Determine the [X, Y] coordinate at the center of the cell enclosing the given text.  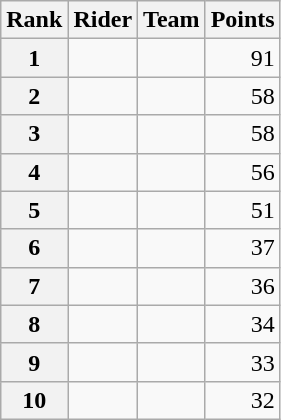
32 [242, 400]
91 [242, 58]
Rank [34, 20]
33 [242, 362]
10 [34, 400]
Team [172, 20]
6 [34, 248]
8 [34, 324]
37 [242, 248]
9 [34, 362]
Rider [103, 20]
34 [242, 324]
36 [242, 286]
Points [242, 20]
5 [34, 210]
7 [34, 286]
56 [242, 172]
1 [34, 58]
3 [34, 134]
2 [34, 96]
51 [242, 210]
4 [34, 172]
